Return (x, y) of the center of cell containing provided text 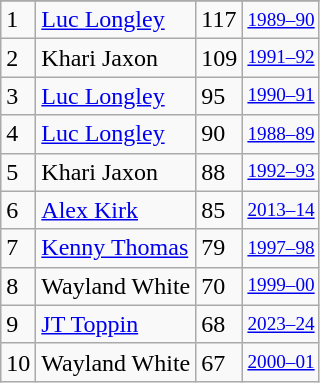
JT Toppin (116, 324)
2000–01 (281, 362)
1992–93 (281, 172)
1990–91 (281, 96)
6 (18, 210)
88 (220, 172)
2023–24 (281, 324)
7 (18, 248)
109 (220, 58)
1997–98 (281, 248)
9 (18, 324)
95 (220, 96)
10 (18, 362)
117 (220, 20)
2 (18, 58)
1988–89 (281, 134)
67 (220, 362)
8 (18, 286)
79 (220, 248)
Alex Kirk (116, 210)
2013–14 (281, 210)
1991–92 (281, 58)
3 (18, 96)
90 (220, 134)
70 (220, 286)
1989–90 (281, 20)
1 (18, 20)
1999–00 (281, 286)
85 (220, 210)
68 (220, 324)
5 (18, 172)
Kenny Thomas (116, 248)
4 (18, 134)
